Pinpoint the cell where the given text exists, returning its [X, Y] midpoint coordinate. 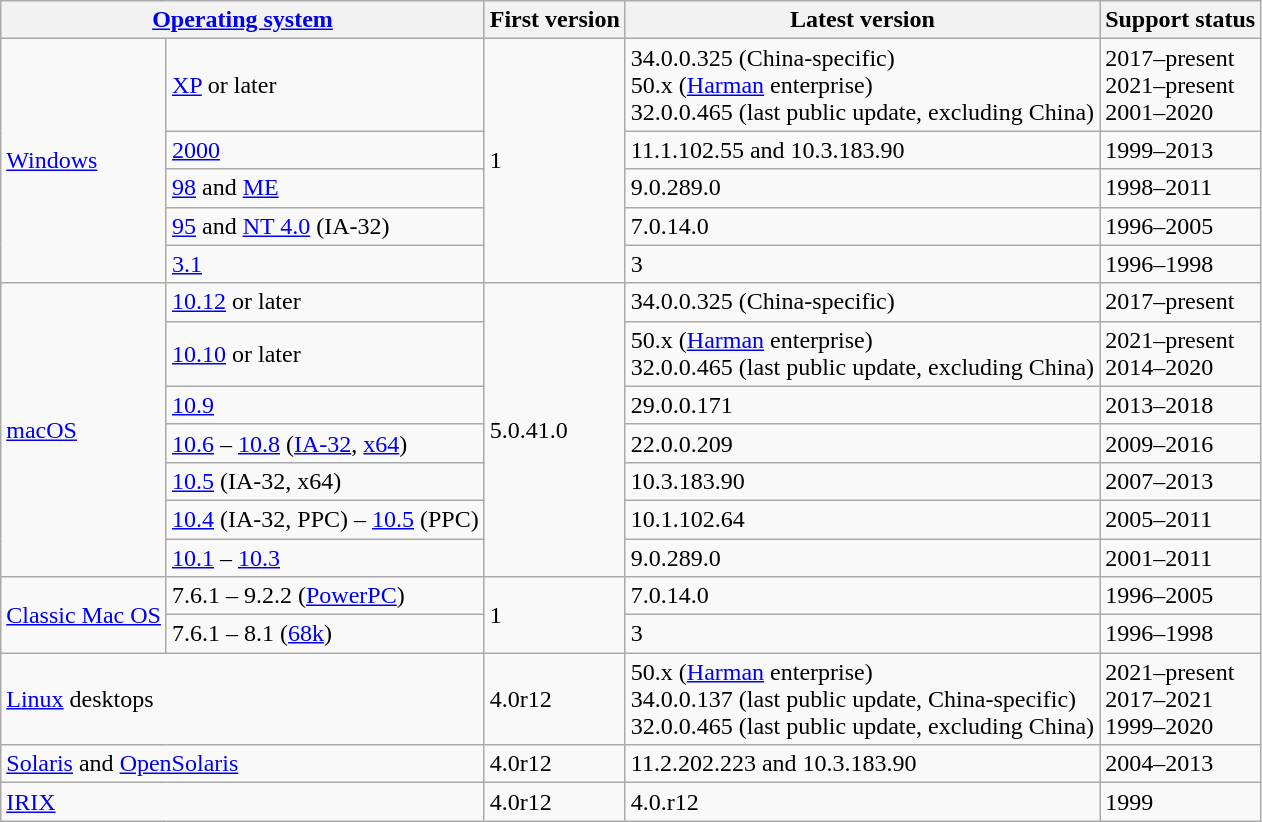
Operating system [242, 20]
2005–2011 [1180, 519]
50.x (Harman enterprise)32.0.0.465 (last public update, excluding China) [862, 354]
95 and NT 4.0 (IA-32) [325, 226]
2017–present [1180, 302]
10.10 or later [325, 354]
7.6.1 – 9.2.2 (PowerPC) [325, 596]
Classic Mac OS [84, 615]
50.x (Harman enterprise)34.0.0.137 (last public update, China-specific)32.0.0.465 (last public update, excluding China) [862, 699]
2009–2016 [1180, 443]
Support status [1180, 20]
1999–2013 [1180, 150]
29.0.0.171 [862, 405]
2013–2018 [1180, 405]
2007–2013 [1180, 481]
1998–2011 [1180, 188]
First version [554, 20]
XP or later [325, 85]
2004–2013 [1180, 764]
11.2.202.223 and 10.3.183.90 [862, 764]
10.1 – 10.3 [325, 557]
3.1 [325, 264]
1999 [1180, 802]
Solaris and OpenSolaris [242, 764]
2000 [325, 150]
7.6.1 – 8.1 (68k) [325, 634]
10.4 (IA-32, PPC) – 10.5 (PPC) [325, 519]
10.6 – 10.8 (IA-32, x64) [325, 443]
10.9 [325, 405]
2021–present2014–2020 [1180, 354]
Linux desktops [242, 699]
98 and ME [325, 188]
2001–2011 [1180, 557]
Windows [84, 161]
10.5 (IA-32, x64) [325, 481]
macOS [84, 430]
34.0.0.325 (China-specific) [862, 302]
IRIX [242, 802]
4.0.r12 [862, 802]
22.0.0.209 [862, 443]
2017–present2021–present2001–2020 [1180, 85]
34.0.0.325 (China-specific)50.x (Harman enterprise)32.0.0.465 (last public update, excluding China) [862, 85]
10.1.102.64 [862, 519]
Latest version [862, 20]
2021–present2017–20211999–2020 [1180, 699]
10.12 or later [325, 302]
11.1.102.55 and 10.3.183.90 [862, 150]
10.3.183.90 [862, 481]
5.0.41.0 [554, 430]
